Find where the given text appears and provide that cell's center as [X, Y] coordinate. 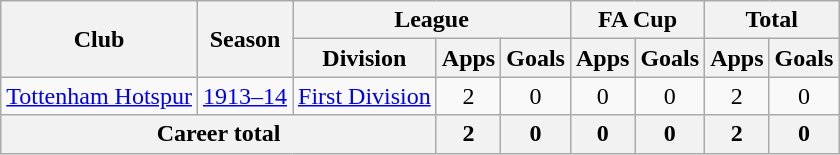
Season [244, 39]
FA Cup [637, 20]
Division [364, 58]
First Division [364, 96]
Total [772, 20]
1913–14 [244, 96]
Career total [219, 134]
League [431, 20]
Tottenham Hotspur [100, 96]
Club [100, 39]
